Identify which cell holds the provided text, then report its (X, Y) central coordinate. 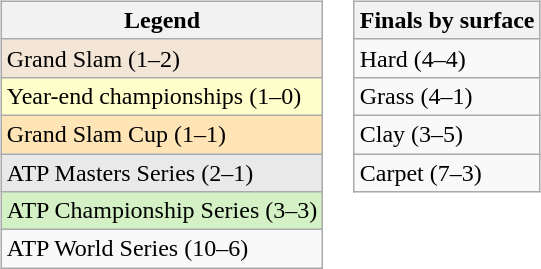
Grass (4–1) (447, 96)
Hard (4–4) (447, 58)
Finals by surface (447, 20)
ATP Championship Series (3–3) (162, 211)
Carpet (7–3) (447, 173)
Grand Slam (1–2) (162, 58)
Legend (162, 20)
Grand Slam Cup (1–1) (162, 134)
Clay (3–5) (447, 134)
ATP World Series (10–6) (162, 249)
ATP Masters Series (2–1) (162, 173)
Year-end championships (1–0) (162, 96)
